Search for the cell housing the specified text and yield its (x, y) center coordinate. 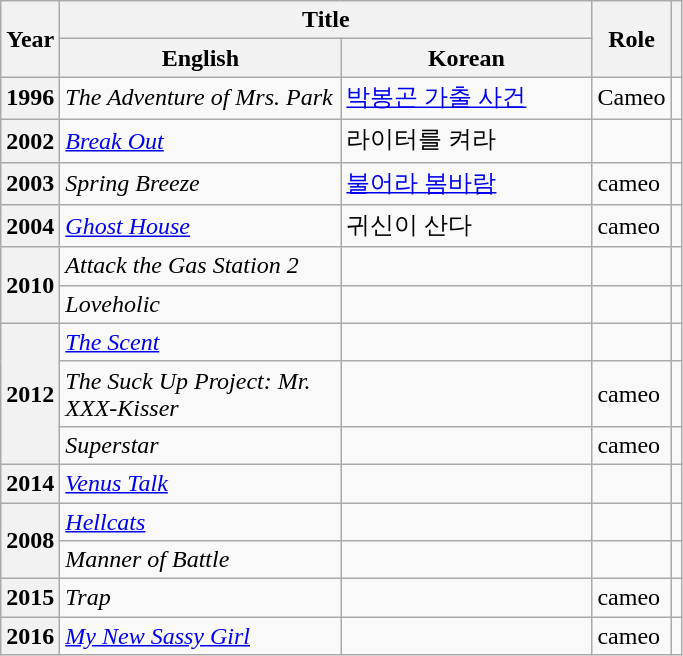
Venus Talk (200, 483)
2014 (30, 483)
Loveholic (200, 304)
Attack the Gas Station 2 (200, 266)
2015 (30, 598)
1996 (30, 98)
라이터를 켜라 (466, 140)
2004 (30, 226)
2003 (30, 184)
The Scent (200, 342)
Superstar (200, 445)
Break Out (200, 140)
Ghost House (200, 226)
Cameo (632, 98)
2012 (30, 394)
2002 (30, 140)
2016 (30, 636)
My New Sassy Girl (200, 636)
Role (632, 39)
Trap (200, 598)
Hellcats (200, 521)
Manner of Battle (200, 560)
귀신이 산다 (466, 226)
불어라 봄바람 (466, 184)
Title (326, 20)
Spring Breeze (200, 184)
English (200, 58)
2010 (30, 285)
Year (30, 39)
The Adventure of Mrs. Park (200, 98)
The Suck Up Project: Mr. XXX-Kisser (200, 394)
Korean (466, 58)
박봉곤 가출 사건 (466, 98)
2008 (30, 540)
